Capture the cell that displays the provided text and extract its (X, Y) central coordinate. 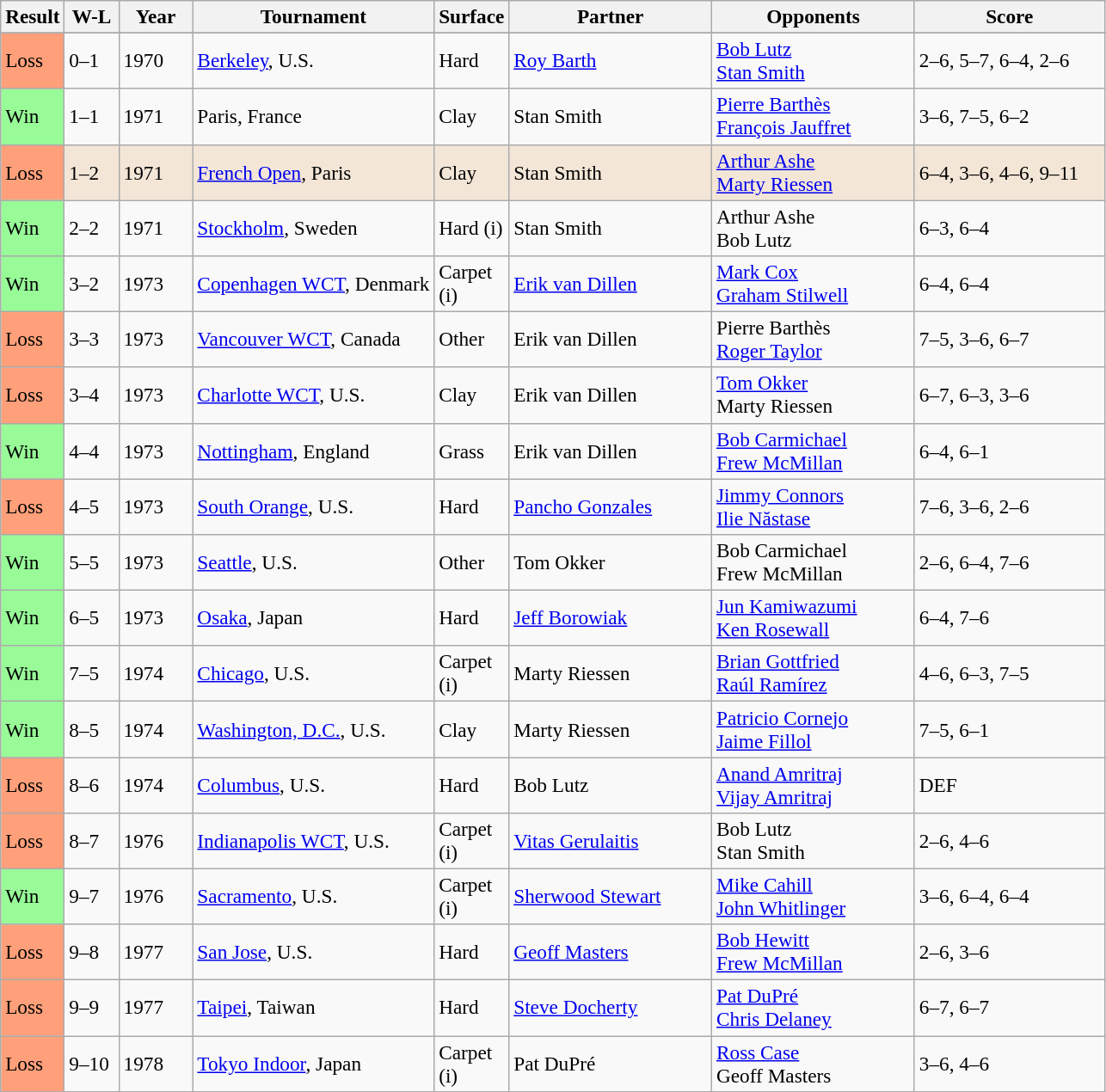
DEF (1010, 784)
Jun Kamiwazumi Ken Rosewall (814, 617)
Sherwood Stewart (611, 896)
2–6, 4–6 (1010, 841)
6–4, 6–1 (1010, 451)
Tom Okker (611, 562)
Jeff Borowiak (611, 617)
Ross Case Geoff Masters (814, 1063)
Chicago, U.S. (313, 674)
3–6, 6–4, 6–4 (1010, 896)
Hard (i) (471, 227)
San Jose, U.S. (313, 953)
4–5 (91, 506)
Patricio Cornejo Jaime Fillol (814, 729)
French Open, Paris (313, 172)
Score (1010, 16)
6–4, 3–6, 4–6, 9–11 (1010, 172)
3–6, 7–5, 6–2 (1010, 117)
Washington, D.C., U.S. (313, 729)
Tournament (313, 16)
Surface (471, 16)
7–5, 6–1 (1010, 729)
4–6, 6–3, 7–5 (1010, 674)
Bob Lutz (611, 784)
9–9 (91, 1008)
6–7, 6–3, 3–6 (1010, 396)
Pat DuPré (611, 1063)
6–4, 7–6 (1010, 617)
Pierre Barthès Roger Taylor (814, 339)
6–3, 6–4 (1010, 227)
3–4 (91, 396)
Mike Cahill John Whitlinger (814, 896)
3–2 (91, 284)
2–2 (91, 227)
Steve Docherty (611, 1008)
2–6, 6–4, 7–6 (1010, 562)
Year (156, 16)
2–6, 5–7, 6–4, 2–6 (1010, 60)
5–5 (91, 562)
Tokyo Indoor, Japan (313, 1063)
7–5, 3–6, 6–7 (1010, 339)
9–7 (91, 896)
6–7, 6–7 (1010, 1008)
3–6, 4–6 (1010, 1063)
9–10 (91, 1063)
1970 (156, 60)
6–4, 6–4 (1010, 284)
Pierre Barthès François Jauffret (814, 117)
7–6, 3–6, 2–6 (1010, 506)
Arthur Ashe Marty Riessen (814, 172)
Pat DuPré Chris Delaney (814, 1008)
Arthur Ashe Bob Lutz (814, 227)
Anand Amritraj Vijay Amritraj (814, 784)
Opponents (814, 16)
Vancouver WCT, Canada (313, 339)
8–5 (91, 729)
Charlotte WCT, U.S. (313, 396)
Stockholm, Sweden (313, 227)
Vitas Gerulaitis (611, 841)
Tom Okker Marty Riessen (814, 396)
Seattle, U.S. (313, 562)
0–1 (91, 60)
1978 (156, 1063)
Brian Gottfried Raúl Ramírez (814, 674)
7–5 (91, 674)
2–6, 3–6 (1010, 953)
9–8 (91, 953)
Grass (471, 451)
Indianapolis WCT, U.S. (313, 841)
Berkeley, U.S. (313, 60)
4–4 (91, 451)
Geoff Masters (611, 953)
Taipei, Taiwan (313, 1008)
8–7 (91, 841)
Nottingham, England (313, 451)
Paris, France (313, 117)
W-L (91, 16)
South Orange, U.S. (313, 506)
Partner (611, 16)
Sacramento, U.S. (313, 896)
Copenhagen WCT, Denmark (313, 284)
1–2 (91, 172)
8–6 (91, 784)
3–3 (91, 339)
Jimmy Connors Ilie Năstase (814, 506)
6–5 (91, 617)
Bob Hewitt Frew McMillan (814, 953)
Pancho Gonzales (611, 506)
Roy Barth (611, 60)
Result (33, 16)
Osaka, Japan (313, 617)
Mark Cox Graham Stilwell (814, 284)
1–1 (91, 117)
Columbus, U.S. (313, 784)
